Capture the cell that displays the provided text and extract its [x, y] central coordinate. 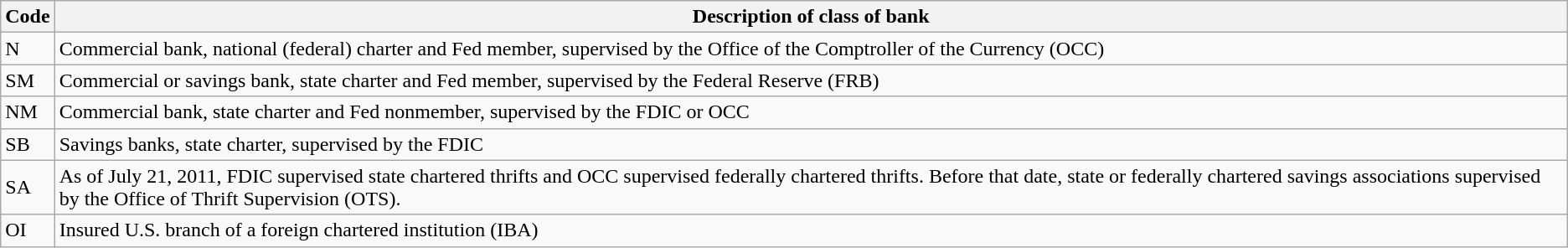
NM [28, 112]
Code [28, 17]
Commercial bank, national (federal) charter and Fed member, supervised by the Office of the Comptroller of the Currency (OCC) [811, 49]
Description of class of bank [811, 17]
N [28, 49]
SB [28, 144]
OI [28, 230]
Insured U.S. branch of a foreign chartered institution (IBA) [811, 230]
Savings banks, state charter, supervised by the FDIC [811, 144]
SA [28, 188]
SM [28, 80]
Commercial bank, state charter and Fed nonmember, supervised by the FDIC or OCC [811, 112]
Commercial or savings bank, state charter and Fed member, supervised by the Federal Reserve (FRB) [811, 80]
